Search for the cell housing the specified text and yield its (X, Y) center coordinate. 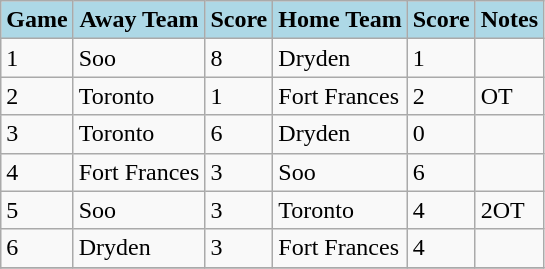
Game (37, 20)
Away Team (139, 20)
Home Team (340, 20)
8 (239, 58)
5 (37, 210)
OT (509, 96)
0 (441, 134)
Notes (509, 20)
2OT (509, 210)
